Return [x, y] of the center of cell containing provided text 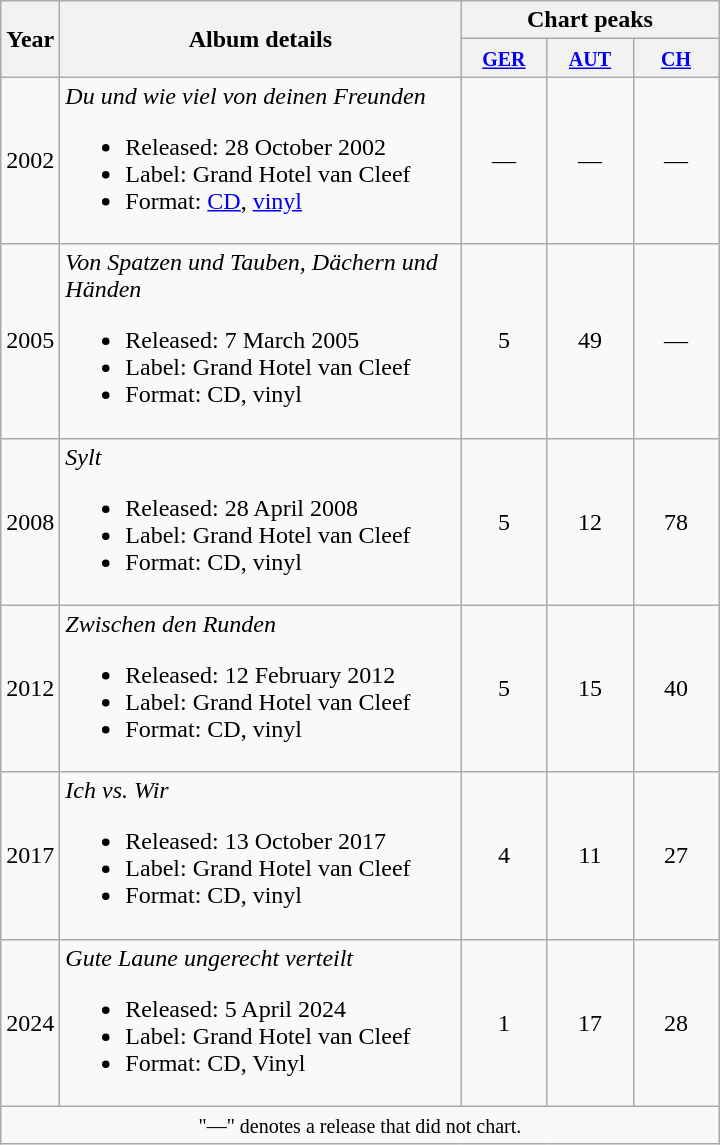
GER [504, 58]
28 [676, 1022]
Chart peaks [590, 20]
Year [30, 39]
2024 [30, 1022]
2017 [30, 856]
78 [676, 522]
49 [590, 341]
11 [590, 856]
2002 [30, 160]
"—" denotes a release that did not chart. [360, 1125]
15 [590, 688]
40 [676, 688]
Ich vs. WirReleased: 13 October 2017Label: Grand Hotel van CleefFormat: CD, vinyl [260, 856]
27 [676, 856]
Album details [260, 39]
Du und wie viel von deinen FreundenReleased: 28 October 2002Label: Grand Hotel van CleefFormat: CD, vinyl [260, 160]
Gute Laune ungerecht verteiltReleased: 5 April 2024Label: Grand Hotel van CleefFormat: CD, Vinyl [260, 1022]
SyltReleased: 28 April 2008Label: Grand Hotel van CleefFormat: CD, vinyl [260, 522]
1 [504, 1022]
CH [676, 58]
4 [504, 856]
Von Spatzen und Tauben, Dächern und HändenReleased: 7 March 2005Label: Grand Hotel van CleefFormat: CD, vinyl [260, 341]
2008 [30, 522]
Zwischen den RundenReleased: 12 February 2012Label: Grand Hotel van CleefFormat: CD, vinyl [260, 688]
2005 [30, 341]
12 [590, 522]
AUT [590, 58]
17 [590, 1022]
2012 [30, 688]
